Determine the [x, y] coordinate at the center of the cell enclosing the given text.  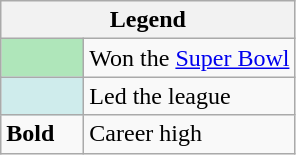
Won the Super Bowl [190, 58]
Bold [42, 134]
Led the league [190, 96]
Legend [148, 20]
Career high [190, 134]
